Search for the cell housing the specified text and yield its (x, y) center coordinate. 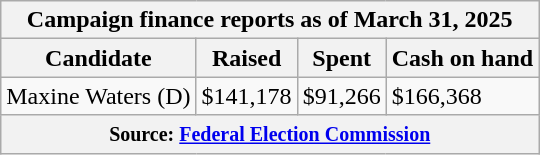
Raised (246, 58)
Cash on hand (462, 58)
$91,266 (342, 96)
Source: Federal Election Commission (270, 134)
Spent (342, 58)
Campaign finance reports as of March 31, 2025 (270, 20)
$166,368 (462, 96)
$141,178 (246, 96)
Candidate (98, 58)
Maxine Waters (D) (98, 96)
